Search for the cell housing the specified text and yield its [x, y] center coordinate. 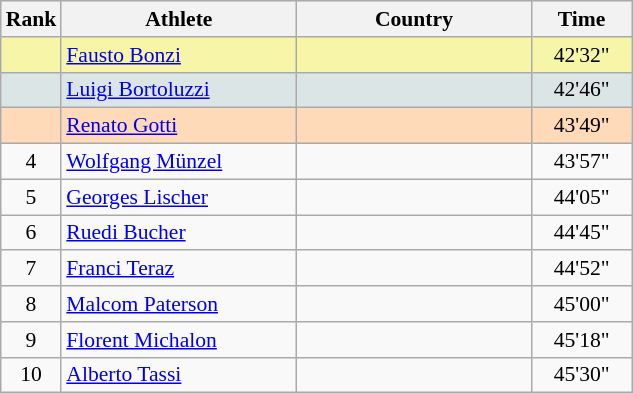
7 [32, 269]
Alberto Tassi [178, 375]
Georges Lischer [178, 197]
Florent Michalon [178, 340]
6 [32, 233]
44'45" [582, 233]
44'52" [582, 269]
Malcom Paterson [178, 304]
Athlete [178, 19]
43'49" [582, 126]
45'30" [582, 375]
10 [32, 375]
44'05" [582, 197]
43'57" [582, 162]
Ruedi Bucher [178, 233]
Rank [32, 19]
Franci Teraz [178, 269]
Country [414, 19]
8 [32, 304]
45'18" [582, 340]
4 [32, 162]
5 [32, 197]
Luigi Bortoluzzi [178, 90]
42'32" [582, 55]
9 [32, 340]
45'00" [582, 304]
Fausto Bonzi [178, 55]
42'46" [582, 90]
Renato Gotti [178, 126]
Wolfgang Münzel [178, 162]
Time [582, 19]
